Search for the cell housing the specified text and yield its [x, y] center coordinate. 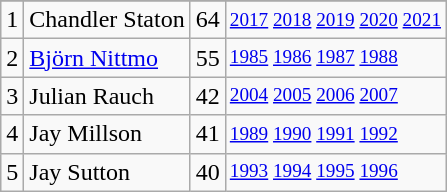
1989 1990 1991 1992 [335, 134]
2 [12, 58]
42 [208, 96]
Björn Nittmo [107, 58]
Jay Millson [107, 134]
1993 1994 1995 1996 [335, 172]
Chandler Staton [107, 20]
2017 2018 2019 2020 2021 [335, 20]
64 [208, 20]
Julian Rauch [107, 96]
55 [208, 58]
1 [12, 20]
41 [208, 134]
2004 2005 2006 2007 [335, 96]
1985 1986 1987 1988 [335, 58]
4 [12, 134]
Jay Sutton [107, 172]
40 [208, 172]
3 [12, 96]
5 [12, 172]
